Pinpoint the cell where the given text exists, returning its [x, y] midpoint coordinate. 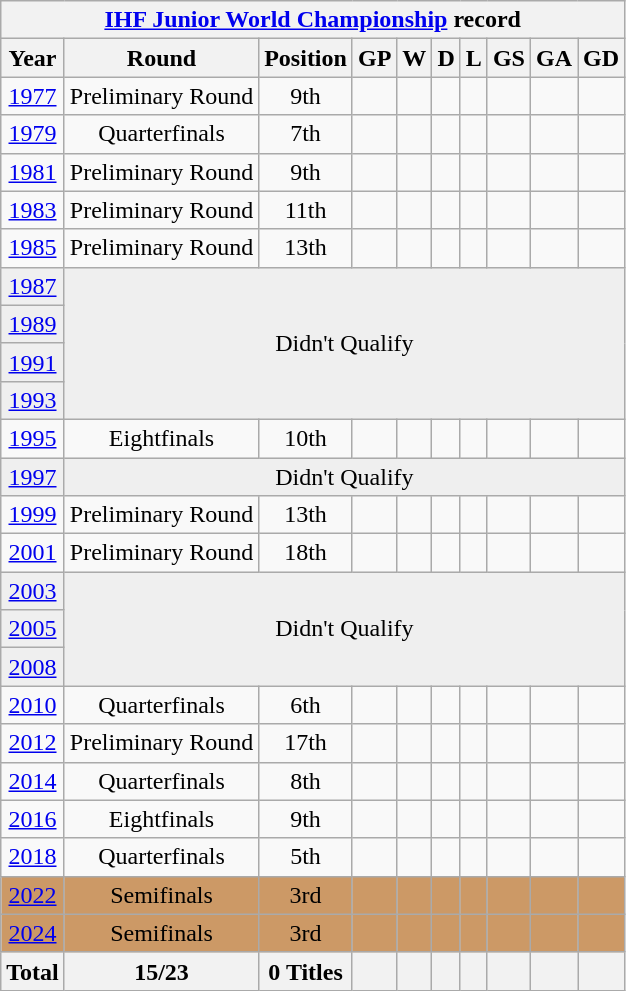
2008 [33, 667]
GS [508, 58]
1987 [33, 286]
1977 [33, 96]
18th [306, 553]
1979 [33, 134]
GD [602, 58]
1983 [33, 210]
11th [306, 210]
2024 [33, 933]
Round [161, 58]
IHF Junior World Championship record [313, 20]
10th [306, 438]
2010 [33, 705]
1981 [33, 172]
1997 [33, 477]
2016 [33, 819]
GP [374, 58]
17th [306, 743]
1999 [33, 515]
2018 [33, 857]
2001 [33, 553]
2022 [33, 895]
1985 [33, 248]
0 Titles [306, 971]
1989 [33, 324]
5th [306, 857]
15/23 [161, 971]
2005 [33, 629]
Year [33, 58]
7th [306, 134]
GA [554, 58]
Position [306, 58]
1995 [33, 438]
L [474, 58]
2014 [33, 781]
1991 [33, 362]
8th [306, 781]
W [414, 58]
D [446, 58]
Total [33, 971]
2003 [33, 591]
1993 [33, 400]
2012 [33, 743]
6th [306, 705]
